Locate the cell with the specified text and output its [x, y] center coordinate. 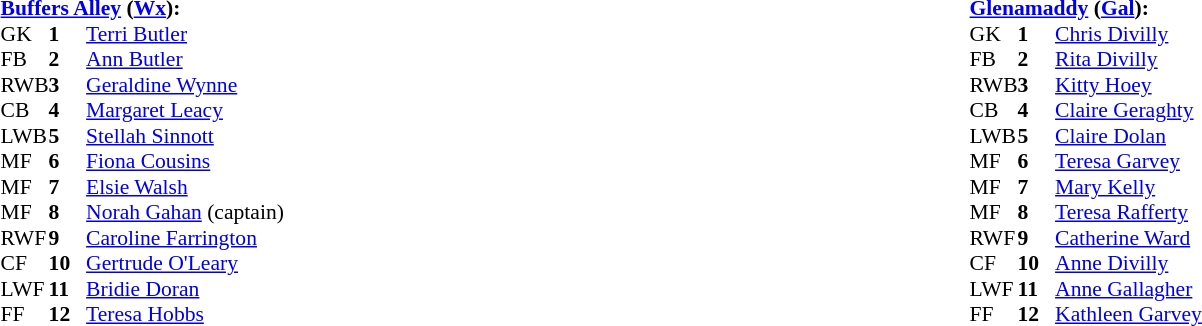
Claire Geraghty [1128, 111]
Elsie Walsh [185, 187]
Kitty Hoey [1128, 85]
Ann Butler [185, 59]
Caroline Farrington [185, 238]
Catherine Ward [1128, 238]
Mary Kelly [1128, 187]
Chris Divilly [1128, 34]
Claire Dolan [1128, 136]
Teresa Rafferty [1128, 213]
Margaret Leacy [185, 111]
Norah Gahan (captain) [185, 213]
Gertrude O'Leary [185, 263]
Fiona Cousins [185, 161]
Anne Gallagher [1128, 289]
Teresa Garvey [1128, 161]
Stellah Sinnott [185, 136]
Geraldine Wynne [185, 85]
Terri Butler [185, 34]
Rita Divilly [1128, 59]
Anne Divilly [1128, 263]
Bridie Doran [185, 289]
